Return (x, y) of the center of cell containing provided text 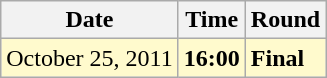
16:00 (212, 58)
Round (285, 20)
October 25, 2011 (90, 58)
Time (212, 20)
Final (285, 58)
Date (90, 20)
